Provide the [x, y] coordinate of the cell's center where the given text is located.  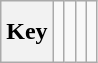
Key [27, 32]
